Identify which cell holds the provided text, then report its [x, y] central coordinate. 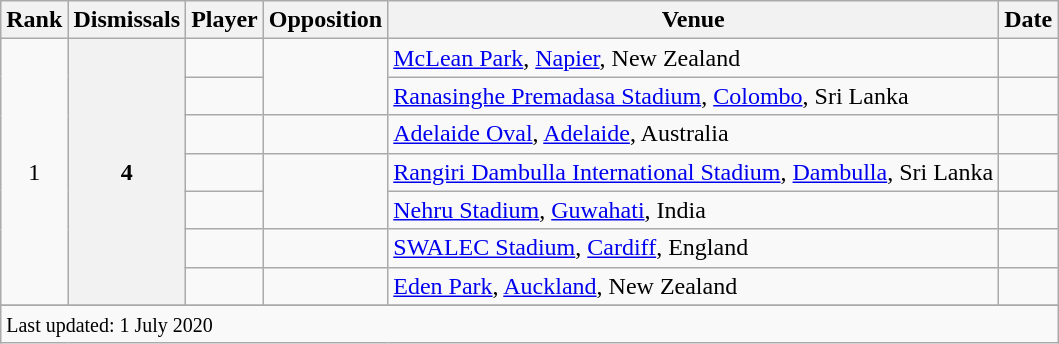
Rank [34, 20]
Adelaide Oval, Adelaide, Australia [694, 134]
Eden Park, Auckland, New Zealand [694, 286]
Dismissals [127, 20]
4 [127, 172]
1 [34, 172]
Ranasinghe Premadasa Stadium, Colombo, Sri Lanka [694, 96]
Player [225, 20]
Opposition [325, 20]
Rangiri Dambulla International Stadium, Dambulla, Sri Lanka [694, 172]
McLean Park, Napier, New Zealand [694, 58]
Venue [694, 20]
Last updated: 1 July 2020 [530, 324]
SWALEC Stadium, Cardiff, England [694, 248]
Date [1028, 20]
Nehru Stadium, Guwahati, India [694, 210]
